Search for the cell housing the specified text and yield its (x, y) center coordinate. 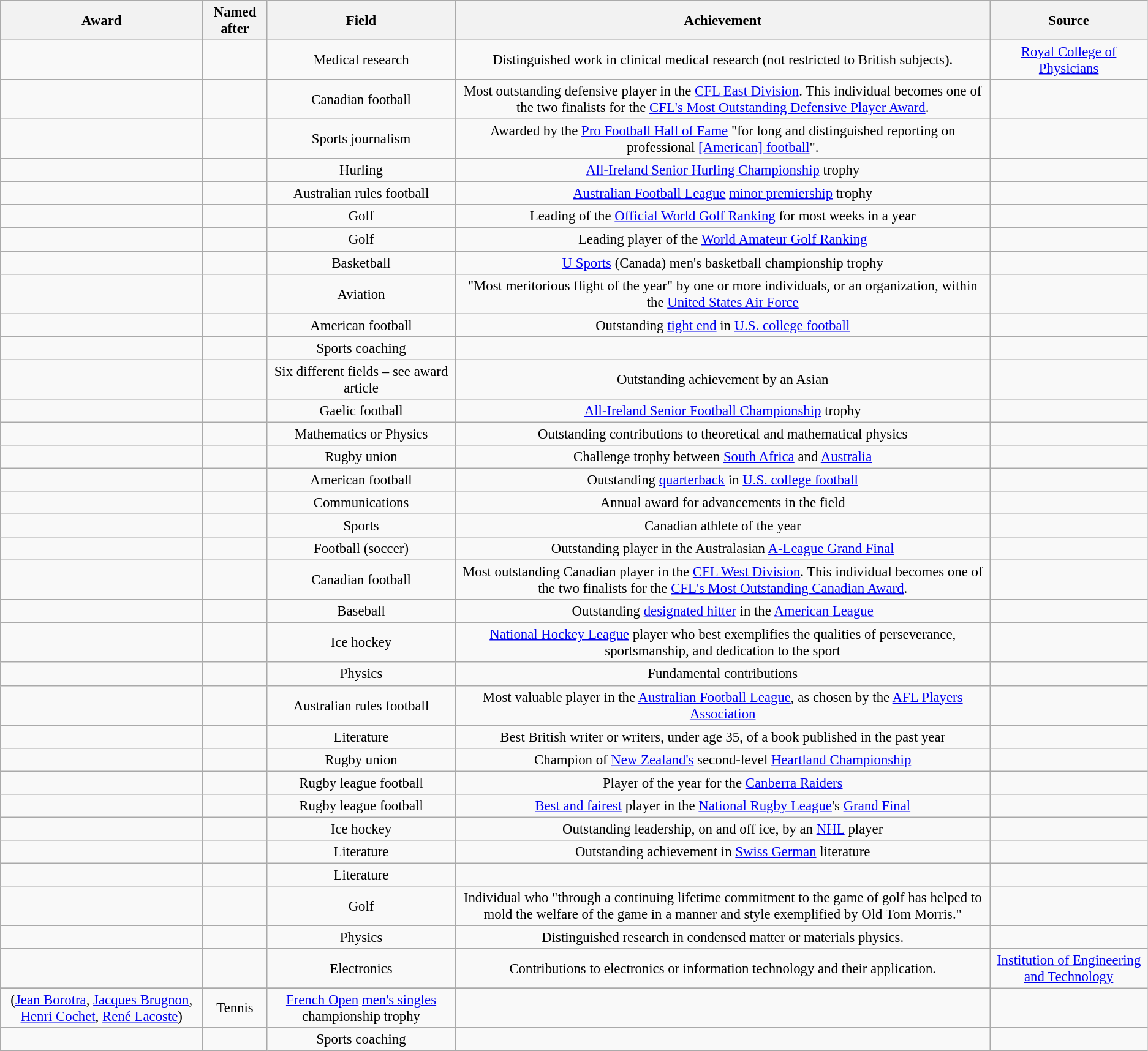
Best British writer or writers, under age 35, of a book published in the past year (723, 737)
Player of the year for the Canberra Raiders (723, 783)
Aviation (361, 294)
Communications (361, 503)
Outstanding contributions to theoretical and mathematical physics (723, 434)
All-Ireland Senior Hurling Championship trophy (723, 170)
Sports journalism (361, 140)
Outstanding achievement in Swiss German literature (723, 852)
Distinguished research in condensed matter or materials physics. (723, 938)
Challenge trophy between South Africa and Australia (723, 457)
Institution of Engineering and Technology (1069, 969)
Outstanding player in the Australasian A-League Grand Final (723, 549)
Outstanding designated hitter in the American League (723, 611)
Outstanding quarterback in U.S. college football (723, 480)
Outstanding achievement by an Asian (723, 380)
Baseball (361, 611)
Contributions to electronics or information technology and their application. (723, 969)
Annual award for advancements in the field (723, 503)
Leading of the Official World Golf Ranking for most weeks in a year (723, 216)
Basketball (361, 263)
Award (102, 21)
Hurling (361, 170)
Football (soccer) (361, 549)
"Most meritorious flight of the year" by one or more individuals, or an organization, within the United States Air Force (723, 294)
Sports (361, 526)
Canadian athlete of the year (723, 526)
Source (1069, 21)
Medical research (361, 60)
Outstanding leadership, on and off ice, by an NHL player (723, 829)
Royal College of Physicians (1069, 60)
Electronics (361, 969)
U Sports (Canada) men's basketball championship trophy (723, 263)
All-Ireland Senior Football Championship trophy (723, 411)
National Hockey League player who best exemplifies the qualities of perseverance, sportsmanship, and dedication to the sport (723, 643)
Gaelic football (361, 411)
Outstanding tight end in U.S. college football (723, 325)
Australian Football League minor premiership trophy (723, 194)
Tennis (235, 1008)
Achievement (723, 21)
Mathematics or Physics (361, 434)
Six different fields – see award article (361, 380)
Awarded by the Pro Football Hall of Fame "for long and distinguished reporting on professional [American] football". (723, 140)
Distinguished work in clinical medical research (not restricted to British subjects). (723, 60)
Leading player of the World Amateur Golf Ranking (723, 239)
Named after (235, 21)
French Open men's singles championship trophy (361, 1008)
Champion of New Zealand's second-level Heartland Championship (723, 759)
Best and fairest player in the National Rugby League's Grand Final (723, 806)
(Jean Borotra, Jacques Brugnon, Henri Cochet, René Lacoste) (102, 1008)
Fundamental contributions (723, 674)
Most valuable player in the Australian Football League, as chosen by the AFL Players Association (723, 706)
Field (361, 21)
